For the text-containing cell, return its midpoint in (X, Y) coordinate format. 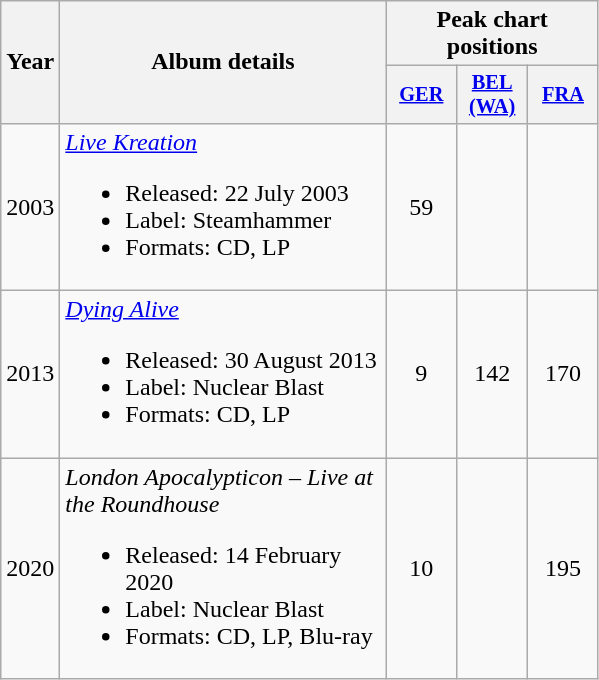
Album details (223, 62)
9 (422, 374)
Dying AliveReleased: 30 August 2013Label: Nuclear BlastFormats: CD, LP (223, 374)
2013 (30, 374)
Peak chart positions (492, 34)
59 (422, 206)
195 (564, 568)
2020 (30, 568)
London Apocalypticon – Live at the RoundhouseReleased: 14 February 2020Label: Nuclear BlastFormats: CD, LP, Blu-ray (223, 568)
10 (422, 568)
BEL (WA) (492, 95)
170 (564, 374)
FRA (564, 95)
Live KreationReleased: 22 July 2003Label: SteamhammerFormats: CD, LP (223, 206)
142 (492, 374)
2003 (30, 206)
Year (30, 62)
GER (422, 95)
